Capture the cell that displays the provided text and extract its (X, Y) central coordinate. 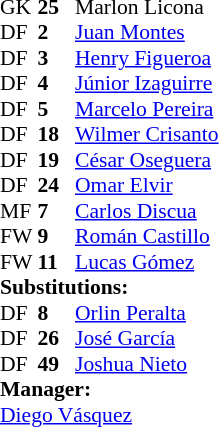
49 (57, 364)
Carlos Discua (147, 211)
7 (57, 211)
26 (57, 339)
8 (57, 313)
24 (57, 185)
Marcelo Pereira (147, 109)
11 (57, 262)
Juan Montes (147, 33)
Omar Elvir (147, 185)
Substitutions: (110, 287)
Henry Figueroa (147, 58)
18 (57, 135)
3 (57, 58)
19 (57, 160)
Lucas Gómez (147, 262)
2 (57, 33)
9 (57, 237)
Román Castillo (147, 237)
Júnior Izaguirre (147, 83)
Joshua Nieto (147, 364)
José García (147, 339)
5 (57, 109)
Manager: (110, 389)
MF (19, 211)
4 (57, 83)
Wilmer Crisanto (147, 135)
César Oseguera (147, 160)
Orlin Peralta (147, 313)
